Provide the (x, y) coordinate of the cell's center where the given text is located.  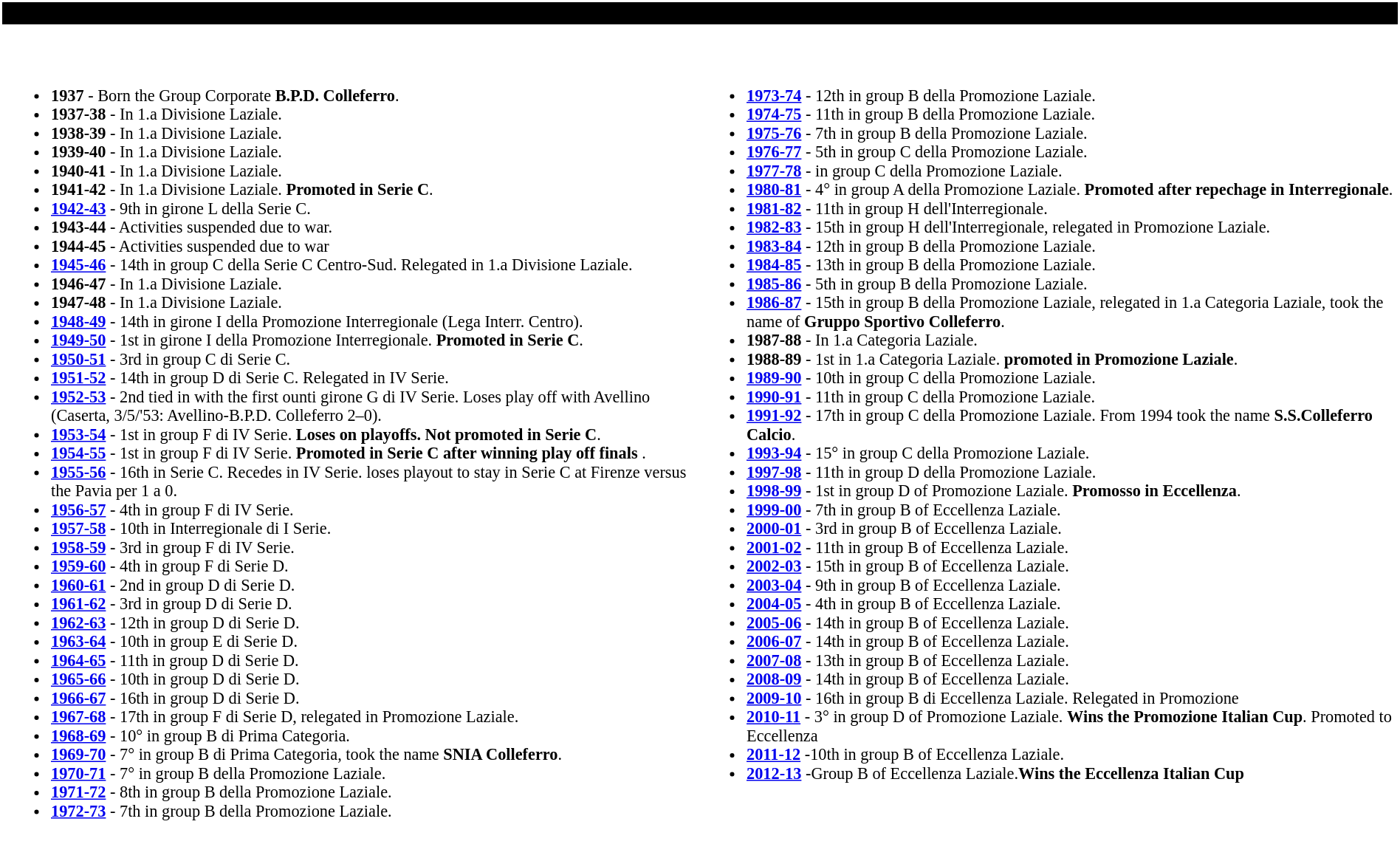
History of Club football Colleferro (700, 13)
